Find where the given text appears and provide that cell's center as [X, Y] coordinate. 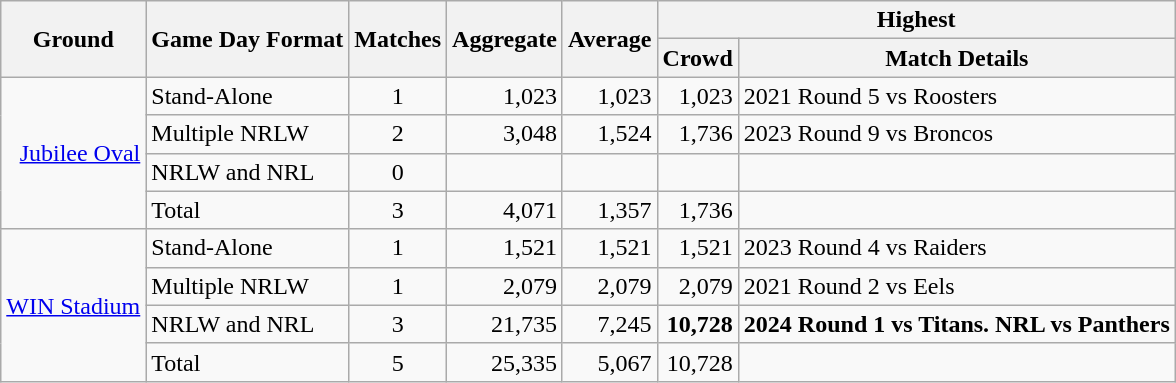
1,524 [610, 134]
2 [398, 134]
5,067 [610, 362]
3,048 [505, 134]
Game Day Format [248, 39]
WIN Stadium [74, 305]
5 [398, 362]
1,357 [610, 210]
Aggregate [505, 39]
Highest [916, 20]
7,245 [610, 324]
Jubilee Oval [74, 153]
2023 Round 4 vs Raiders [956, 248]
2021 Round 5 vs Roosters [956, 96]
2024 Round 1 vs Titans. NRL vs Panthers [956, 324]
0 [398, 172]
2021 Round 2 vs Eels [956, 286]
Average [610, 39]
2023 Round 9 vs Broncos [956, 134]
Matches [398, 39]
21,735 [505, 324]
Match Details [956, 58]
25,335 [505, 362]
Crowd [698, 58]
4,071 [505, 210]
Ground [74, 39]
